Scan for the cell matching the given text and deliver its (x, y) coordinate at center. 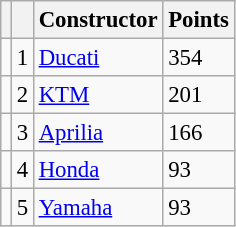
2 (22, 95)
KTM (98, 95)
Yamaha (98, 208)
354 (198, 58)
4 (22, 170)
166 (198, 133)
5 (22, 208)
Points (198, 20)
201 (198, 95)
3 (22, 133)
1 (22, 58)
Honda (98, 170)
Constructor (98, 20)
Ducati (98, 58)
Aprilia (98, 133)
